Scan for the cell matching the given text and deliver its (x, y) coordinate at center. 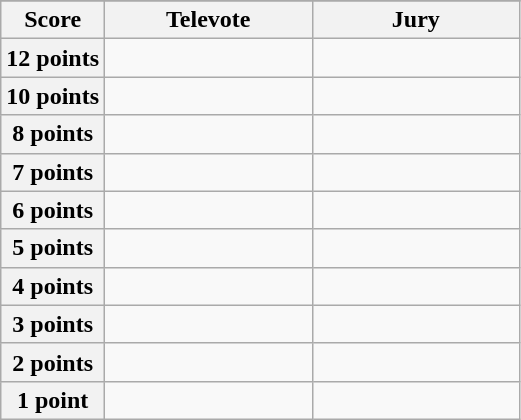
2 points (53, 362)
Score (53, 20)
3 points (53, 324)
6 points (53, 210)
10 points (53, 96)
1 point (53, 400)
5 points (53, 248)
4 points (53, 286)
Televote (209, 20)
7 points (53, 172)
8 points (53, 134)
12 points (53, 58)
Jury (416, 20)
